Identify which cell holds the provided text, then report its [x, y] central coordinate. 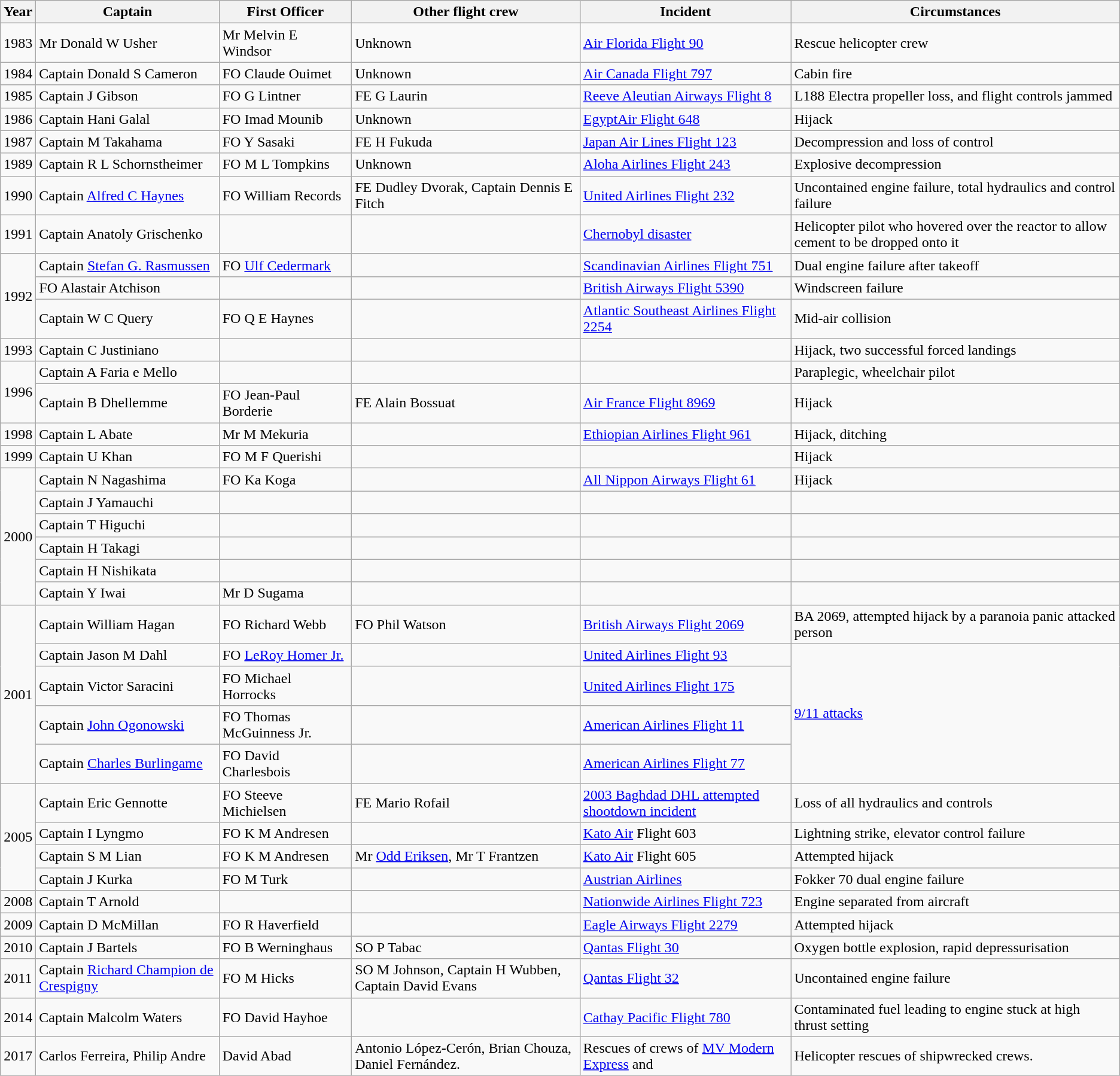
FE G Laurin [466, 96]
United Airlines Flight 93 [686, 655]
Hijack, ditching [955, 434]
FO M L Tompkins [285, 164]
FO G Lintner [285, 96]
2008 [18, 902]
Cabin fire [955, 74]
BA 2069, attempted hijack by a paranoia panic attacked person [955, 624]
1999 [18, 457]
Captain T Arnold [127, 902]
FE Alain Bossuat [466, 403]
Scandinavian Airlines Flight 751 [686, 265]
Dual engine failure after takeoff [955, 265]
Air France Flight 8969 [686, 403]
FO Steeve Michielsen [285, 803]
Mid-air collision [955, 318]
2005 [18, 837]
Aloha Airlines Flight 243 [686, 164]
Lightning strike, elevator control failure [955, 834]
American Airlines Flight 11 [686, 725]
Antonio López-Cerón, Brian Chouza, Daniel Fernández. [466, 1056]
FE Dudley Dvorak, Captain Dennis E Fitch [466, 195]
Captain J Gibson [127, 96]
FE Mario Rofail [466, 803]
1986 [18, 119]
FO Richard Webb [285, 624]
Captain J Kurka [127, 879]
Captain H Nishikata [127, 571]
FO Imad Mounib [285, 119]
Captain R L Schornstheimer [127, 164]
Kato Air Flight 605 [686, 856]
2010 [18, 947]
Captain Hani Galal [127, 119]
2017 [18, 1056]
FO Q E Haynes [285, 318]
2011 [18, 979]
First Officer [285, 12]
FO M Turk [285, 879]
Hijack, two successful forced landings [955, 350]
Captain Richard Champion de Crespigny [127, 979]
FO Alastair Atchison [127, 288]
1998 [18, 434]
Mr Melvin E Windsor [285, 43]
FO LeRoy Homer Jr. [285, 655]
1985 [18, 96]
FO M F Querishi [285, 457]
Air Florida Flight 90 [686, 43]
United Airlines Flight 232 [686, 195]
EgyptAir Flight 648 [686, 119]
FO Jean-Paul Borderie [285, 403]
1990 [18, 195]
1996 [18, 392]
Rescue helicopter crew [955, 43]
Engine separated from aircraft [955, 902]
Captain I Lyngmo [127, 834]
FO Y Sasaki [285, 142]
United Airlines Flight 175 [686, 685]
Atlantic Southeast Airlines Flight 2254 [686, 318]
Captain H Takagi [127, 548]
British Airways Flight 2069 [686, 624]
Incident [686, 12]
FO Michael Horrocks [285, 685]
Captain L Abate [127, 434]
Captain U Khan [127, 457]
British Airways Flight 5390 [686, 288]
Contaminated fuel leading to engine stuck at high thrust setting [955, 1017]
Carlos Ferreira, Philip Andre [127, 1056]
Fokker 70 dual engine failure [955, 879]
2000 [18, 537]
SO M Johnson, Captain H Wubben, Captain David Evans [466, 979]
FO B Werninghaus [285, 947]
1992 [18, 295]
Captain Y Iwai [127, 593]
FO David Charlesbois [285, 763]
Captain Charles Burlingame [127, 763]
Captain Eric Gennotte [127, 803]
Helicopter pilot who hovered over the reactor to allow cement to be dropped onto it [955, 234]
Captain Malcolm Waters [127, 1017]
Mr D Sugama [285, 593]
Captain John Ogonowski [127, 725]
Qantas Flight 32 [686, 979]
Circumstances [955, 12]
2001 [18, 694]
FO Claude Ouimet [285, 74]
Captain S M Lian [127, 856]
Austrian Airlines [686, 879]
Qantas Flight 30 [686, 947]
Captain T Higuchi [127, 525]
Cathay Pacific Flight 780 [686, 1017]
Chernobyl disaster [686, 234]
FO M Hicks [285, 979]
Ethiopian Airlines Flight 961 [686, 434]
Helicopter rescues of shipwrecked crews. [955, 1056]
2009 [18, 925]
9/11 attacks [955, 713]
FO David Hayhoe [285, 1017]
Uncontained engine failure [955, 979]
Captain W C Query [127, 318]
Captain Jason M Dahl [127, 655]
Captain M Takahama [127, 142]
SO P Tabac [466, 947]
Kato Air Flight 603 [686, 834]
Other flight crew [466, 12]
Decompression and loss of control [955, 142]
Captain C Justiniano [127, 350]
1993 [18, 350]
Japan Air Lines Flight 123 [686, 142]
Uncontained engine failure, total hydraulics and control failure [955, 195]
Captain D McMillan [127, 925]
Captain Victor Saracini [127, 685]
Air Canada Flight 797 [686, 74]
Nationwide Airlines Flight 723 [686, 902]
American Airlines Flight 77 [686, 763]
1987 [18, 142]
1989 [18, 164]
1991 [18, 234]
2014 [18, 1017]
Captain B Dhellemme [127, 403]
Rescues of crews of MV Modern Express and [686, 1056]
Paraplegic, wheelchair pilot [955, 373]
Captain Alfred C Haynes [127, 195]
FO Ulf Cedermark [285, 265]
Windscreen failure [955, 288]
Mr Donald W Usher [127, 43]
Captain Anatoly Grischenko [127, 234]
FO Phil Watson [466, 624]
Mr M Mekuria [285, 434]
Reeve Aleutian Airways Flight 8 [686, 96]
Eagle Airways Flight 2279 [686, 925]
Loss of all hydraulics and controls [955, 803]
FO William Records [285, 195]
Captain N Nagashima [127, 480]
Explosive decompression [955, 164]
FO Ka Koga [285, 480]
Mr Odd Eriksen, Mr T Frantzen [466, 856]
Oxygen bottle explosion, rapid depressurisation [955, 947]
L188 Electra propeller loss, and flight controls jammed [955, 96]
Year [18, 12]
Captain [127, 12]
Captain Stefan G. Rasmussen [127, 265]
Captain J Yamauchi [127, 502]
FO Thomas McGuinness Jr. [285, 725]
2003 Baghdad DHL attempted shootdown incident [686, 803]
1984 [18, 74]
Captain J Bartels [127, 947]
FE H Fukuda [466, 142]
David Abad [285, 1056]
Captain William Hagan [127, 624]
1983 [18, 43]
FO R Haverfield [285, 925]
All Nippon Airways Flight 61 [686, 480]
Captain A Faria e Mello [127, 373]
Captain Donald S Cameron [127, 74]
